Scan for the cell matching the given text and deliver its [X, Y] coordinate at center. 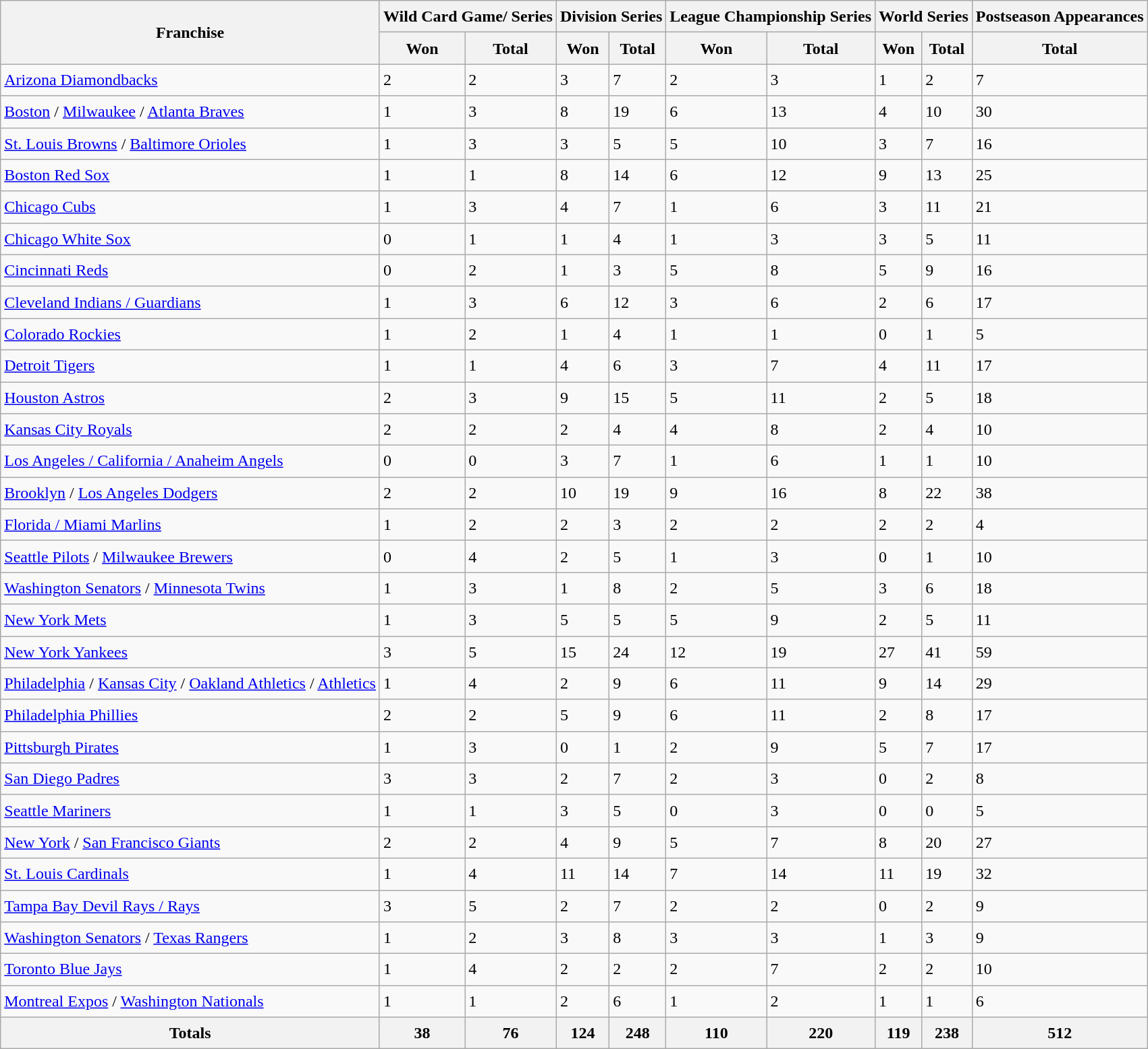
512 [1060, 1033]
248 [638, 1033]
St. Louis Cardinals [190, 873]
220 [821, 1033]
Los Angeles / California / Anaheim Angels [190, 462]
Toronto Blue Jays [190, 969]
St. Louis Browns / Baltimore Orioles [190, 143]
20 [947, 842]
22 [947, 493]
World Series [924, 16]
Brooklyn / Los Angeles Dodgers [190, 493]
New York / San Francisco Giants [190, 842]
League Championship Series [771, 16]
Wild Card Game/ Series [468, 16]
New York Yankees [190, 652]
41 [947, 652]
Boston Red Sox [190, 176]
Franchise [190, 32]
Chicago White Sox [190, 239]
San Diego Padres [190, 779]
Pittsburgh Pirates [190, 747]
25 [1060, 176]
59 [1060, 652]
Chicago Cubs [190, 207]
Kansas City Royals [190, 429]
110 [717, 1033]
Washington Senators / Texas Rangers [190, 938]
Cincinnati Reds [190, 270]
238 [947, 1033]
Seattle Mariners [190, 810]
76 [511, 1033]
Detroit Tigers [190, 366]
Houston Astros [190, 398]
119 [899, 1033]
Tampa Bay Devil Rays / Rays [190, 906]
Montreal Expos / Washington Nationals [190, 1002]
Philadelphia Phillies [190, 716]
Philadelphia / Kansas City / Oakland Athletics / Athletics [190, 683]
Postseason Appearances [1060, 16]
21 [1060, 207]
New York Mets [190, 620]
30 [1060, 112]
Division Series [611, 16]
29 [1060, 683]
Totals [190, 1033]
Washington Senators / Minnesota Twins [190, 589]
124 [582, 1033]
Boston / Milwaukee / Atlanta Braves [190, 112]
Colorado Rockies [190, 333]
Seattle Pilots / Milwaukee Brewers [190, 556]
Florida / Miami Marlins [190, 525]
Cleveland Indians / Guardians [190, 302]
32 [1060, 873]
Arizona Diamondbacks [190, 80]
24 [638, 652]
